Locate the cell with the specified text and output its [x, y] center coordinate. 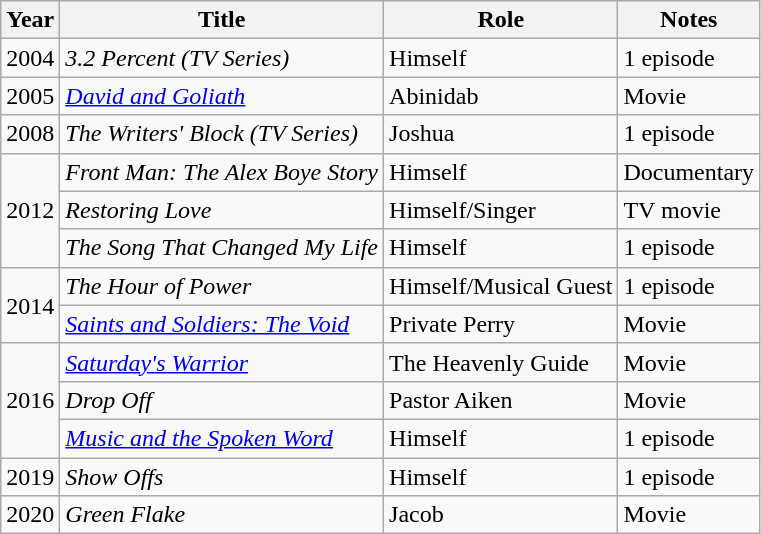
Music and the Spoken Word [222, 438]
The Song That Changed My Life [222, 248]
Private Perry [501, 324]
Notes [689, 20]
Title [222, 20]
TV movie [689, 210]
Jacob [501, 515]
2016 [30, 400]
Drop Off [222, 400]
Documentary [689, 172]
2008 [30, 134]
2012 [30, 210]
Himself/Musical Guest [501, 286]
Himself/Singer [501, 210]
Role [501, 20]
Show Offs [222, 477]
The Heavenly Guide [501, 362]
Front Man: The Alex Boye Story [222, 172]
2005 [30, 96]
Saints and Soldiers: The Void [222, 324]
Restoring Love [222, 210]
2014 [30, 305]
2020 [30, 515]
3.2 Percent (TV Series) [222, 58]
Year [30, 20]
Saturday's Warrior [222, 362]
Joshua [501, 134]
Green Flake [222, 515]
2004 [30, 58]
The Hour of Power [222, 286]
Pastor Aiken [501, 400]
2019 [30, 477]
Abinidab [501, 96]
David and Goliath [222, 96]
The Writers' Block (TV Series) [222, 134]
